Find where the given text appears and provide that cell's center as [X, Y] coordinate. 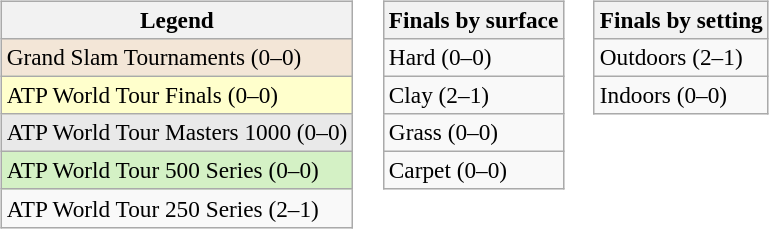
Legend [176, 20]
Finals by surface [473, 20]
Carpet (0–0) [473, 171]
ATP World Tour 500 Series (0–0) [176, 171]
ATP World Tour Finals (0–0) [176, 95]
Grand Slam Tournaments (0–0) [176, 57]
Grass (0–0) [473, 133]
Indoors (0–0) [681, 95]
Outdoors (2–1) [681, 57]
ATP World Tour Masters 1000 (0–0) [176, 133]
Finals by setting [681, 20]
ATP World Tour 250 Series (2–1) [176, 208]
Hard (0–0) [473, 57]
Clay (2–1) [473, 95]
